Output the (X, Y) coordinate of the center of the cell containing the given text.  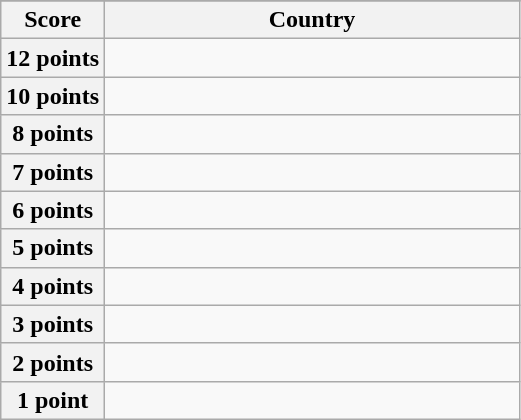
7 points (53, 172)
3 points (53, 324)
4 points (53, 286)
Country (312, 20)
2 points (53, 362)
5 points (53, 248)
Score (53, 20)
12 points (53, 58)
1 point (53, 400)
10 points (53, 96)
8 points (53, 134)
6 points (53, 210)
